Detect which cell encompasses the target text, then output its (X, Y) center coordinate. 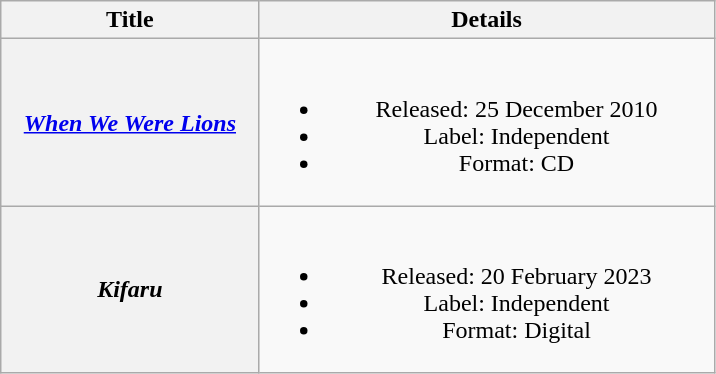
Released: 20 February 2023Label: IndependentFormat: Digital (486, 290)
Released: 25 December 2010Label: IndependentFormat: CD (486, 122)
Details (486, 20)
When We Were Lions (130, 122)
Kifaru (130, 290)
Title (130, 20)
